Pinpoint the cell where the given text exists, returning its [x, y] midpoint coordinate. 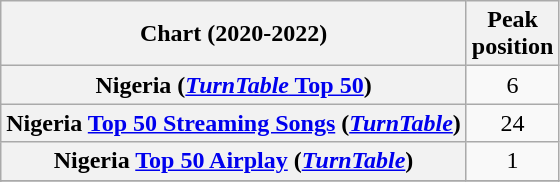
24 [512, 123]
6 [512, 85]
1 [512, 161]
Nigeria (TurnTable Top 50) [234, 85]
Nigeria Top 50 Streaming Songs (TurnTable) [234, 123]
Chart (2020-2022) [234, 34]
Nigeria Top 50 Airplay (TurnTable) [234, 161]
Peakposition [512, 34]
